For the text-containing cell, return its midpoint in (x, y) coordinate format. 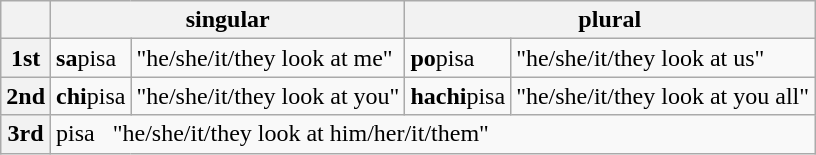
chipisa (91, 96)
"he/she/it/they look at you" (268, 96)
hachipisa (458, 96)
pisa "he/she/it/they look at him/her/it/them" (433, 134)
2nd (26, 96)
singular (228, 20)
sapisa (91, 58)
"he/she/it/they look at you all" (663, 96)
popisa (458, 58)
3rd (26, 134)
"he/she/it/they look at us" (663, 58)
1st (26, 58)
plural (610, 20)
"he/she/it/they look at me" (268, 58)
